From the cell containing the given text, extract its center point as (x, y) coordinate. 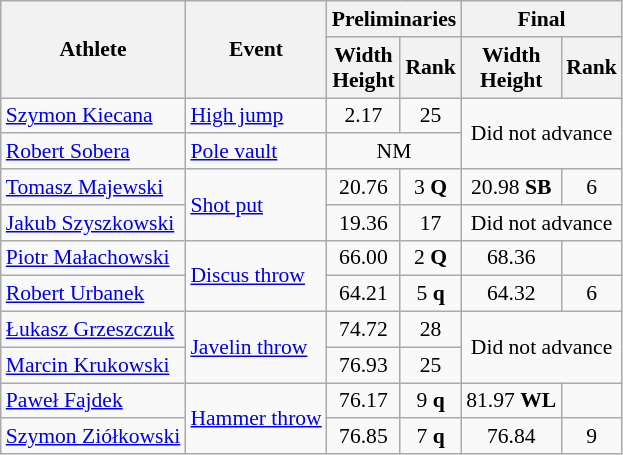
81.97 WL (511, 401)
Preliminaries (394, 19)
Robert Urbanek (94, 294)
Marcin Krukowski (94, 365)
Pole vault (256, 152)
7 q (430, 437)
High jump (256, 116)
NM (394, 152)
76.84 (511, 437)
19.36 (364, 223)
Discus throw (256, 276)
Tomasz Majewski (94, 187)
20.76 (364, 187)
5 q (430, 294)
68.36 (511, 258)
9 (592, 437)
Paweł Fajdek (94, 401)
Piotr Małachowski (94, 258)
3 Q (430, 187)
Jakub Szyszkowski (94, 223)
2.17 (364, 116)
Hammer throw (256, 418)
74.72 (364, 330)
Event (256, 50)
66.00 (364, 258)
Final (542, 19)
28 (430, 330)
20.98 SB (511, 187)
2 Q (430, 258)
76.17 (364, 401)
Szymon Ziółkowski (94, 437)
Shot put (256, 204)
Javelin throw (256, 348)
Athlete (94, 50)
64.21 (364, 294)
17 (430, 223)
76.93 (364, 365)
Szymon Kiecana (94, 116)
9 q (430, 401)
Robert Sobera (94, 152)
76.85 (364, 437)
Łukasz Grzeszczuk (94, 330)
64.32 (511, 294)
